Detect which cell encompasses the target text, then output its (X, Y) center coordinate. 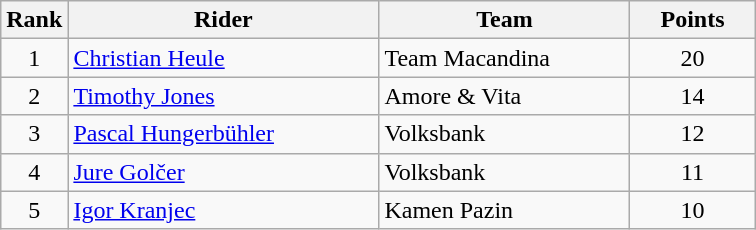
Kamen Pazin (504, 210)
3 (34, 134)
1 (34, 58)
12 (692, 134)
4 (34, 172)
Pascal Hungerbühler (224, 134)
10 (692, 210)
Amore & Vita (504, 96)
Rider (224, 20)
Christian Heule (224, 58)
Team (504, 20)
14 (692, 96)
5 (34, 210)
20 (692, 58)
Jure Golčer (224, 172)
11 (692, 172)
Timothy Jones (224, 96)
Points (692, 20)
Rank (34, 20)
Team Macandina (504, 58)
2 (34, 96)
Igor Kranjec (224, 210)
